Capture the cell that displays the provided text and extract its (X, Y) central coordinate. 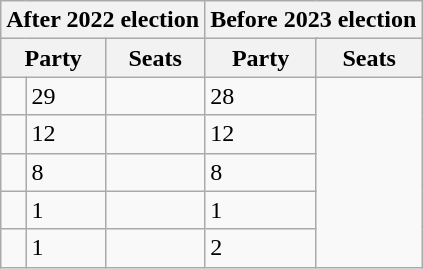
29 (66, 96)
After 2022 election (103, 20)
2 (261, 248)
Before 2023 election (314, 20)
28 (261, 96)
